Extract the [x, y] coordinate from the center of the cell holding the provided text.  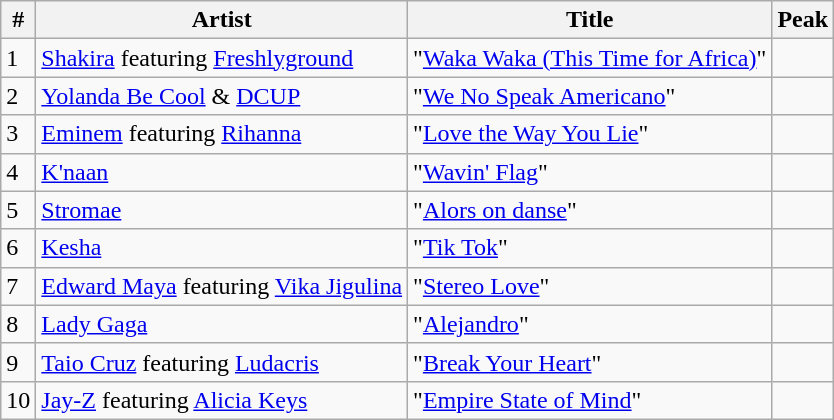
K'naan [222, 172]
Taio Cruz featuring Ludacris [222, 362]
"Alors on danse" [590, 210]
Lady Gaga [222, 324]
Jay-Z featuring Alicia Keys [222, 400]
8 [18, 324]
Shakira featuring Freshlyground [222, 58]
"Tik Tok" [590, 248]
Eminem featuring Rihanna [222, 134]
4 [18, 172]
10 [18, 400]
6 [18, 248]
2 [18, 96]
Yolanda Be Cool & DCUP [222, 96]
7 [18, 286]
"Empire State of Mind" [590, 400]
3 [18, 134]
Kesha [222, 248]
5 [18, 210]
Stromae [222, 210]
"We No Speak Americano" [590, 96]
1 [18, 58]
Title [590, 20]
Artist [222, 20]
Edward Maya featuring Vika Jigulina [222, 286]
"Alejandro" [590, 324]
Peak [803, 20]
"Love the Way You Lie" [590, 134]
"Waka Waka (This Time for Africa)" [590, 58]
"Wavin' Flag" [590, 172]
# [18, 20]
9 [18, 362]
"Break Your Heart" [590, 362]
"Stereo Love" [590, 286]
